Search for the cell housing the specified text and yield its [X, Y] center coordinate. 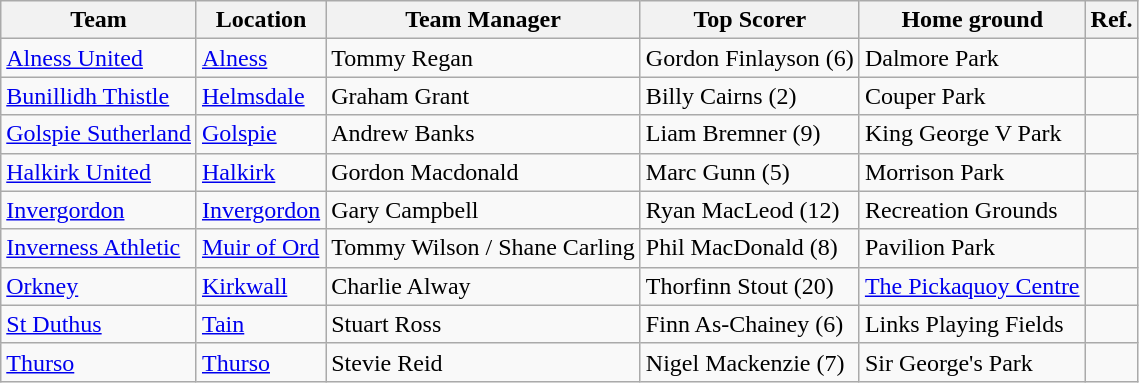
Thorfinn Stout (20) [750, 286]
Sir George's Park [972, 362]
Golspie [260, 134]
Team Manager [484, 20]
The Pickaquoy Centre [972, 286]
Pavilion Park [972, 248]
Marc Gunn (5) [750, 172]
Ryan MacLeod (12) [750, 210]
Gordon Finlayson (6) [750, 58]
Ref. [1112, 20]
Gordon Macdonald [484, 172]
Graham Grant [484, 96]
Helmsdale [260, 96]
Alness [260, 58]
Halkirk United [99, 172]
Inverness Athletic [99, 248]
Charlie Alway [484, 286]
Stevie Reid [484, 362]
Couper Park [972, 96]
Tain [260, 324]
Team [99, 20]
Phil MacDonald (8) [750, 248]
Gary Campbell [484, 210]
Liam Bremner (9) [750, 134]
Halkirk [260, 172]
King George V Park [972, 134]
Home ground [972, 20]
Links Playing Fields [972, 324]
Alness United [99, 58]
Muir of Ord [260, 248]
St Duthus [99, 324]
Dalmore Park [972, 58]
Tommy Wilson / Shane Carling [484, 248]
Nigel Mackenzie (7) [750, 362]
Golspie Sutherland [99, 134]
Stuart Ross [484, 324]
Top Scorer [750, 20]
Billy Cairns (2) [750, 96]
Finn As-Chainey (6) [750, 324]
Tommy Regan [484, 58]
Orkney [99, 286]
Kirkwall [260, 286]
Andrew Banks [484, 134]
Bunillidh Thistle [99, 96]
Recreation Grounds [972, 210]
Location [260, 20]
Morrison Park [972, 172]
